Detect which cell encompasses the target text, then output its [X, Y] center coordinate. 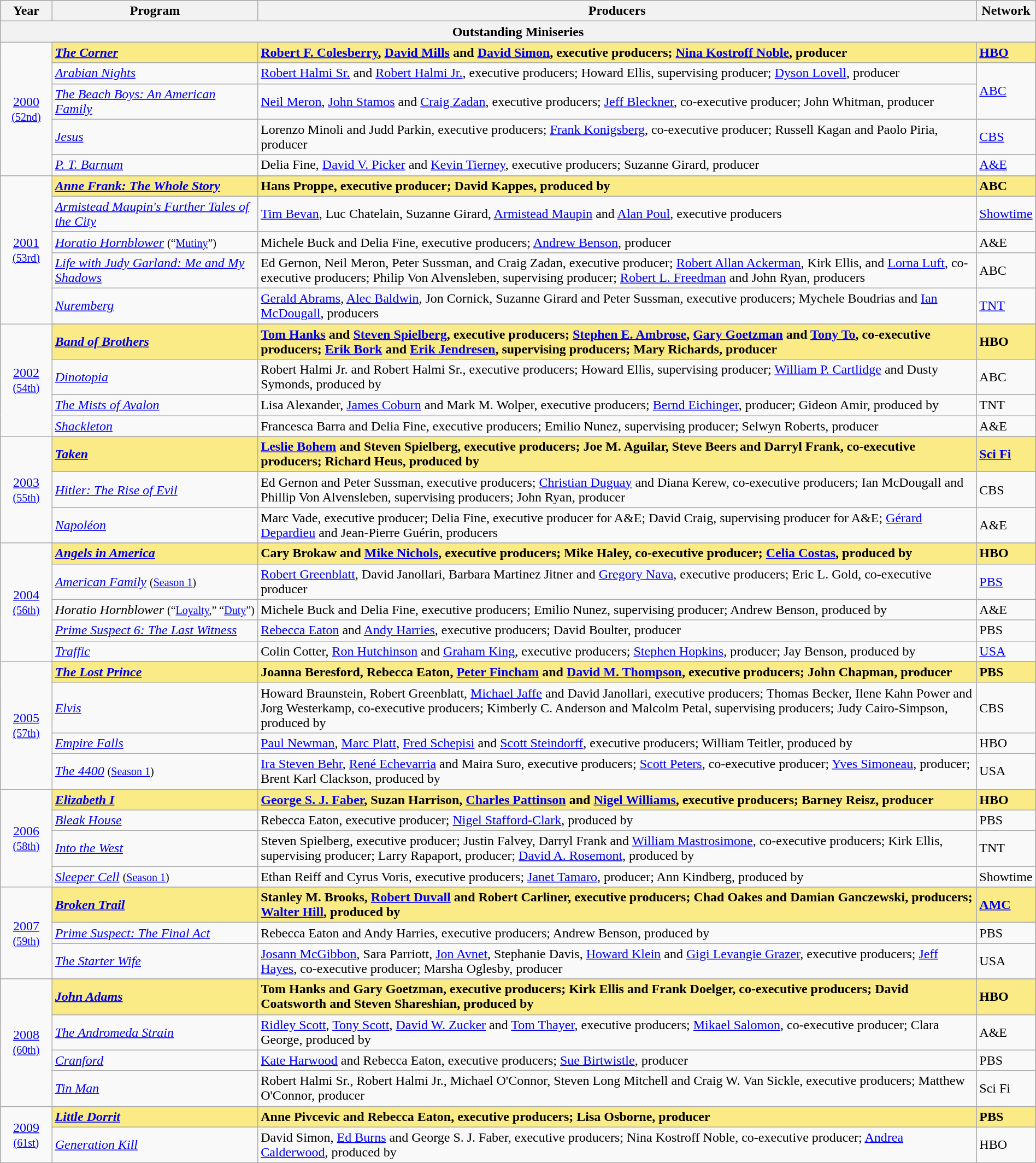
Ethan Reiff and Cyrus Voris, executive producers; Janet Tamaro, producer; Ann Kindberg, produced by [617, 877]
Elizabeth I [155, 799]
Ridley Scott, Tony Scott, David W. Zucker and Tom Thayer, executive producers; Mikael Salomon, co-executive producer; Clara George, produced by [617, 1032]
Hans Proppe, executive producer; David Kappes, produced by [617, 186]
Stanley M. Brooks, Robert Duvall and Robert Carliner, executive producers; Chad Oakes and Damian Ganczewski, producers; Walter Hill, produced by [617, 905]
Armistead Maupin's Further Tales of the City [155, 214]
Prime Suspect: The Final Act [155, 933]
Horatio Hornblower (“Mutiny”) [155, 242]
Shackleton [155, 426]
Taken [155, 454]
The Beach Boys: An American Family [155, 102]
Broken Trail [155, 905]
Lorenzo Minoli and Judd Parkin, executive producers; Frank Konigsberg, co-executive producer; Russell Kagan and Paolo Piria, producer [617, 137]
Producers [617, 11]
Jesus [155, 137]
Delia Fine, David V. Picker and Kevin Tierney, executive producers; Suzanne Girard, producer [617, 165]
Prime Suspect 6: The Last Witness [155, 630]
2007(59th) [26, 933]
Traffic [155, 651]
2003(55th) [26, 489]
Anne Pivcevic and Rebecca Eaton, executive producers; Lisa Osborne, producer [617, 1117]
Joanna Beresford, Rebecca Eaton, Peter Fincham and David M. Thompson, executive producers; John Chapman, producer [617, 672]
Nuremberg [155, 306]
2001(53rd) [26, 249]
Lisa Alexander, James Coburn and Mark M. Wolper, executive producers; Bernd Eichinger, producer; Gideon Amir, produced by [617, 405]
Year [26, 11]
John Adams [155, 996]
Robert Halmi Sr., Robert Halmi Jr., Michael O'Connor, Steven Long Mitchell and Craig W. Van Sickle, executive producers; Matthew O'Connor, producer [617, 1088]
Rebecca Eaton, executive producer; Nigel Stafford-Clark, produced by [617, 820]
Program [155, 11]
Generation Kill [155, 1145]
American Family (Season 1) [155, 581]
The 4400 (Season 1) [155, 771]
2006(58th) [26, 838]
Band of Brothers [155, 341]
Kate Harwood and Rebecca Eaton, executive producers; Sue Birtwistle, producer [617, 1060]
Angels in America [155, 553]
2005(57th) [26, 725]
Rebecca Eaton and Andy Harries, executive producers; Andrew Benson, produced by [617, 933]
Cranford [155, 1060]
Little Dorrit [155, 1117]
Elvis [155, 707]
2004(56th) [26, 602]
Napoléon [155, 526]
Arabian Nights [155, 73]
Cary Brokaw and Mike Nichols, executive producers; Mike Haley, co-executive producer; Celia Costas, produced by [617, 553]
Michele Buck and Delia Fine, executive producers; Andrew Benson, producer [617, 242]
Francesca Barra and Delia Fine, executive producers; Emilio Nunez, supervising producer; Selwyn Roberts, producer [617, 426]
The Mists of Avalon [155, 405]
Gerald Abrams, Alec Baldwin, Jon Cornick, Suzanne Girard and Peter Sussman, executive producers; Mychele Boudrias and Ian McDougall, producers [617, 306]
Robert Halmi Sr. and Robert Halmi Jr., executive producers; Howard Ellis, supervising producer; Dyson Lovell, producer [617, 73]
AMC [1006, 905]
The Lost Prince [155, 672]
Empire Falls [155, 743]
Paul Newman, Marc Platt, Fred Schepisi and Scott Steindorff, executive producers; William Teitler, produced by [617, 743]
Network [1006, 11]
Sleeper Cell (Season 1) [155, 877]
Tim Bevan, Luc Chatelain, Suzanne Girard, Armistead Maupin and Alan Poul, executive producers [617, 214]
Outstanding Miniseries [518, 32]
Robert Halmi Jr. and Robert Halmi Sr., executive producers; Howard Ellis, supervising producer; William P. Cartlidge and Dusty Symonds, produced by [617, 377]
Colin Cotter, Ron Hutchinson and Graham King, executive producers; Stephen Hopkins, producer; Jay Benson, produced by [617, 651]
Robert F. Colesberry, David Mills and David Simon, executive producers; Nina Kostroff Noble, producer [617, 52]
Michele Buck and Delia Fine, executive producers; Emilio Nunez, supervising producer; Andrew Benson, produced by [617, 610]
Tin Man [155, 1088]
Life with Judy Garland: Me and My Shadows [155, 270]
The Starter Wife [155, 961]
P. T. Barnum [155, 165]
Bleak House [155, 820]
The Andromeda Strain [155, 1032]
Horatio Hornblower (“Loyalty,” “Duty”) [155, 610]
The Corner [155, 52]
David Simon, Ed Burns and George S. J. Faber, executive producers; Nina Kostroff Noble, co-executive producer; Andrea Calderwood, produced by [617, 1145]
Anne Frank: The Whole Story [155, 186]
Neil Meron, John Stamos and Craig Zadan, executive producers; Jeff Bleckner, co-executive producer; John Whitman, producer [617, 102]
2009(61st) [26, 1134]
Hitler: The Rise of Evil [155, 489]
George S. J. Faber, Suzan Harrison, Charles Pattinson and Nigel Williams, executive producers; Barney Reisz, producer [617, 799]
Dinotopia [155, 377]
Rebecca Eaton and Andy Harries, executive producers; David Boulter, producer [617, 630]
2000(52nd) [26, 109]
Robert Greenblatt, David Janollari, Barbara Martinez Jitner and Gregory Nava, executive producers; Eric L. Gold, co-executive producer [617, 581]
2008(60th) [26, 1042]
Into the West [155, 849]
2002(54th) [26, 380]
